Return (X, Y) of the center of cell containing provided text 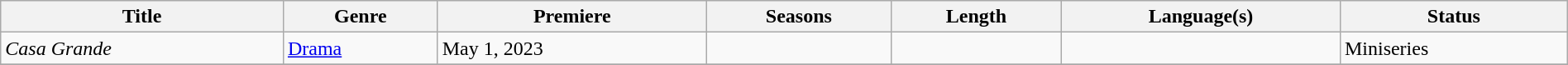
Length (976, 17)
Title (142, 17)
Drama (361, 48)
Status (1454, 17)
Premiere (572, 17)
Seasons (799, 17)
Miniseries (1454, 48)
May 1, 2023 (572, 48)
Language(s) (1201, 17)
Casa Grande (142, 48)
Genre (361, 17)
